Identify which cell holds the provided text, then report its (X, Y) central coordinate. 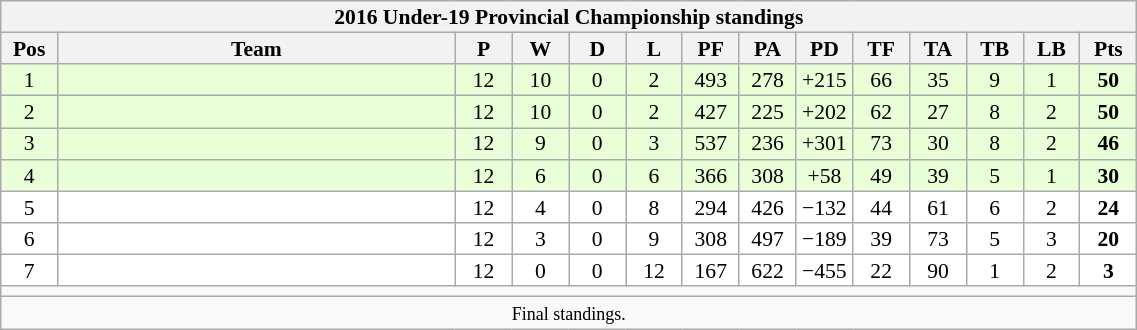
PA (768, 49)
66 (882, 81)
+301 (824, 144)
497 (768, 239)
366 (710, 176)
537 (710, 144)
+202 (824, 112)
L (654, 49)
22 (882, 271)
44 (882, 207)
49 (882, 176)
+215 (824, 81)
46 (1108, 144)
−455 (824, 271)
24 (1108, 207)
TF (882, 49)
Team (257, 49)
PD (824, 49)
2016 Under-19 Provincial Championship standings (569, 17)
27 (938, 112)
62 (882, 112)
35 (938, 81)
PF (710, 49)
294 (710, 207)
W (540, 49)
Pts (1108, 49)
426 (768, 207)
236 (768, 144)
90 (938, 271)
20 (1108, 239)
427 (710, 112)
Pos (30, 49)
61 (938, 207)
P (484, 49)
622 (768, 271)
TB (994, 49)
7 (30, 271)
167 (710, 271)
TA (938, 49)
225 (768, 112)
493 (710, 81)
−132 (824, 207)
D (598, 49)
−189 (824, 239)
LB (1052, 49)
278 (768, 81)
Final standings. (569, 314)
+58 (824, 176)
